Scan for the cell matching the given text and deliver its [X, Y] coordinate at center. 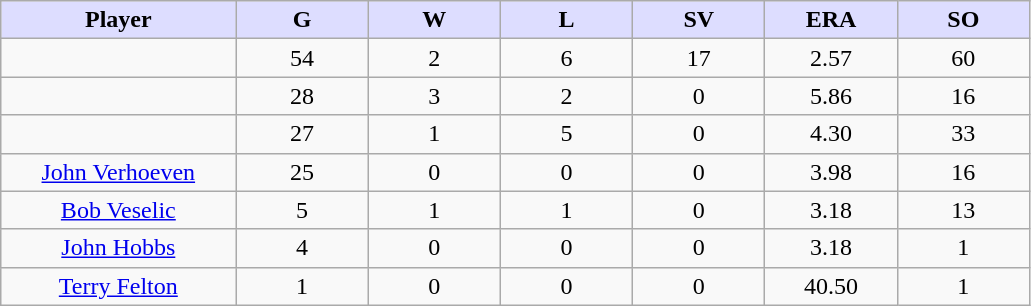
ERA [831, 20]
60 [963, 58]
Terry Felton [118, 286]
54 [302, 58]
Bob Veselic [118, 210]
L [566, 20]
John Verhoeven [118, 172]
4.30 [831, 134]
4 [302, 248]
John Hobbs [118, 248]
40.50 [831, 286]
33 [963, 134]
25 [302, 172]
6 [566, 58]
SV [699, 20]
28 [302, 96]
SO [963, 20]
G [302, 20]
2.57 [831, 58]
Player [118, 20]
3 [434, 96]
5.86 [831, 96]
3.98 [831, 172]
17 [699, 58]
13 [963, 210]
27 [302, 134]
W [434, 20]
